Detect which cell encompasses the target text, then output its (X, Y) center coordinate. 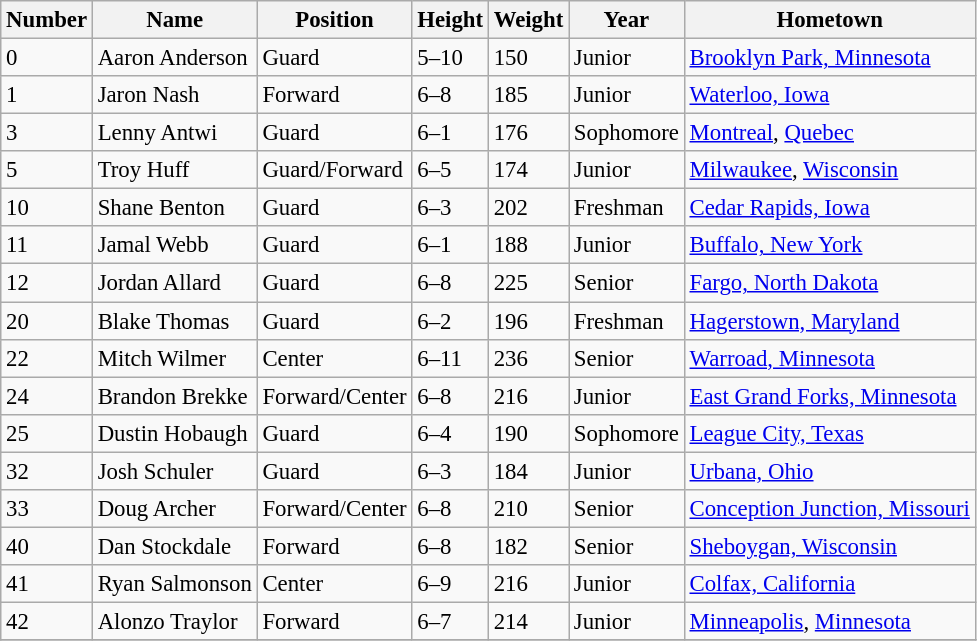
196 (528, 321)
Doug Archer (174, 509)
Blake Thomas (174, 321)
Name (174, 20)
Brooklyn Park, Minnesota (830, 58)
Lenny Antwi (174, 133)
12 (47, 283)
Alonzo Traylor (174, 621)
225 (528, 283)
Hagerstown, Maryland (830, 321)
41 (47, 584)
176 (528, 133)
Urbana, Ohio (830, 471)
Ryan Salmonson (174, 584)
Jamal Webb (174, 245)
33 (47, 509)
20 (47, 321)
Conception Junction, Missouri (830, 509)
Buffalo, New York (830, 245)
185 (528, 95)
6–4 (450, 433)
Position (334, 20)
236 (528, 358)
182 (528, 546)
214 (528, 621)
188 (528, 245)
42 (47, 621)
22 (47, 358)
Number (47, 20)
184 (528, 471)
24 (47, 396)
Milwaukee, Wisconsin (830, 170)
Josh Schuler (174, 471)
5 (47, 170)
Guard/Forward (334, 170)
Dan Stockdale (174, 546)
Colfax, California (830, 584)
Montreal, Quebec (830, 133)
Minneapolis, Minnesota (830, 621)
Hometown (830, 20)
174 (528, 170)
5–10 (450, 58)
Fargo, North Dakota (830, 283)
Warroad, Minnesota (830, 358)
6–7 (450, 621)
East Grand Forks, Minnesota (830, 396)
25 (47, 433)
Sheboygan, Wisconsin (830, 546)
0 (47, 58)
40 (47, 546)
6–9 (450, 584)
Waterloo, Iowa (830, 95)
League City, Texas (830, 433)
210 (528, 509)
Aaron Anderson (174, 58)
Dustin Hobaugh (174, 433)
Year (627, 20)
1 (47, 95)
10 (47, 208)
Jordan Allard (174, 283)
190 (528, 433)
6–5 (450, 170)
202 (528, 208)
Mitch Wilmer (174, 358)
6–2 (450, 321)
6–11 (450, 358)
Cedar Rapids, Iowa (830, 208)
Weight (528, 20)
3 (47, 133)
Jaron Nash (174, 95)
Height (450, 20)
Troy Huff (174, 170)
Brandon Brekke (174, 396)
150 (528, 58)
11 (47, 245)
Shane Benton (174, 208)
32 (47, 471)
